Find where the given text appears and provide that cell's center as (X, Y) coordinate. 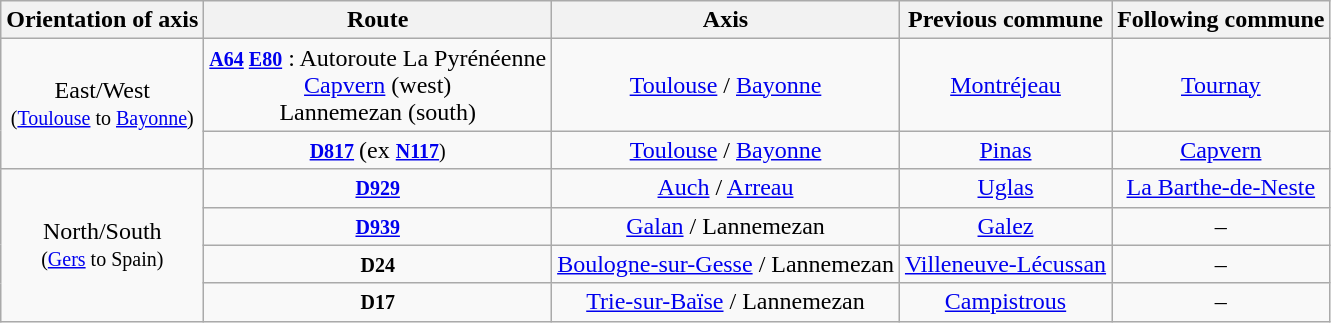
Campistrous (1005, 302)
Galan / Lannemezan (726, 226)
D817 (ex N117) (378, 150)
Following commune (1221, 20)
Boulogne-sur-Gesse / Lannemezan (726, 264)
Uglas (1005, 188)
La Barthe-de-Neste (1221, 188)
Route (378, 20)
Previous commune (1005, 20)
D939 (378, 226)
Galez (1005, 226)
Pinas (1005, 150)
Tournay (1221, 85)
Villeneuve-Lécussan (1005, 264)
Montréjeau (1005, 85)
D929 (378, 188)
D24 (378, 264)
Orientation of axis (102, 20)
Trie-sur-Baïse / Lannemezan (726, 302)
Auch / Arreau (726, 188)
East/West(Toulouse to Bayonne) (102, 104)
Axis (726, 20)
North/South(Gers to Spain) (102, 245)
A64 E80 : Autoroute La Pyrénéenne Capvern (west) Lannemezan (south) (378, 85)
Capvern (1221, 150)
D17 (378, 302)
